Identify which cell holds the provided text, then report its [x, y] central coordinate. 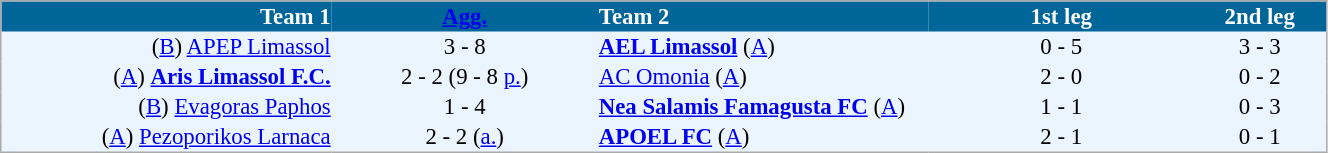
(B) Evagoras Paphos [166, 107]
Team 1 [166, 16]
(A) Pezoporikos Larnaca [166, 137]
2 - 2 (9 - 8 p.) [464, 77]
Team 2 [762, 16]
2 - 1 [1062, 137]
(A) Aris Limassol F.C. [166, 77]
2 - 0 [1062, 77]
3 - 3 [1260, 47]
3 - 8 [464, 47]
AC Omonia (A) [762, 77]
2 - 2 (a.) [464, 137]
Agg. [464, 16]
0 - 1 [1260, 137]
2nd leg [1260, 16]
(B) APEP Limassol [166, 47]
APOEL FC (A) [762, 137]
0 - 2 [1260, 77]
1 - 4 [464, 107]
0 - 3 [1260, 107]
0 - 5 [1062, 47]
AEL Limassol (A) [762, 47]
1 - 1 [1062, 107]
1st leg [1062, 16]
Nea Salamis Famagusta FC (A) [762, 107]
